Return the [x, y] coordinate for the center point of the cell that contains the specified text.  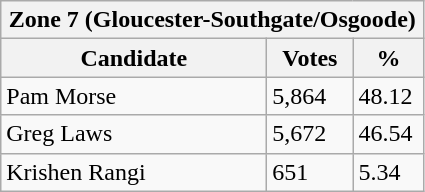
5.34 [388, 172]
5,864 [310, 96]
5,672 [310, 134]
46.54 [388, 134]
Zone 7 (Gloucester-Southgate/Osgoode) [212, 20]
Pam Morse [134, 96]
Greg Laws [134, 134]
651 [310, 172]
Votes [310, 58]
% [388, 58]
48.12 [388, 96]
Candidate [134, 58]
Krishen Rangi [134, 172]
